Return [X, Y] of the center of cell containing provided text 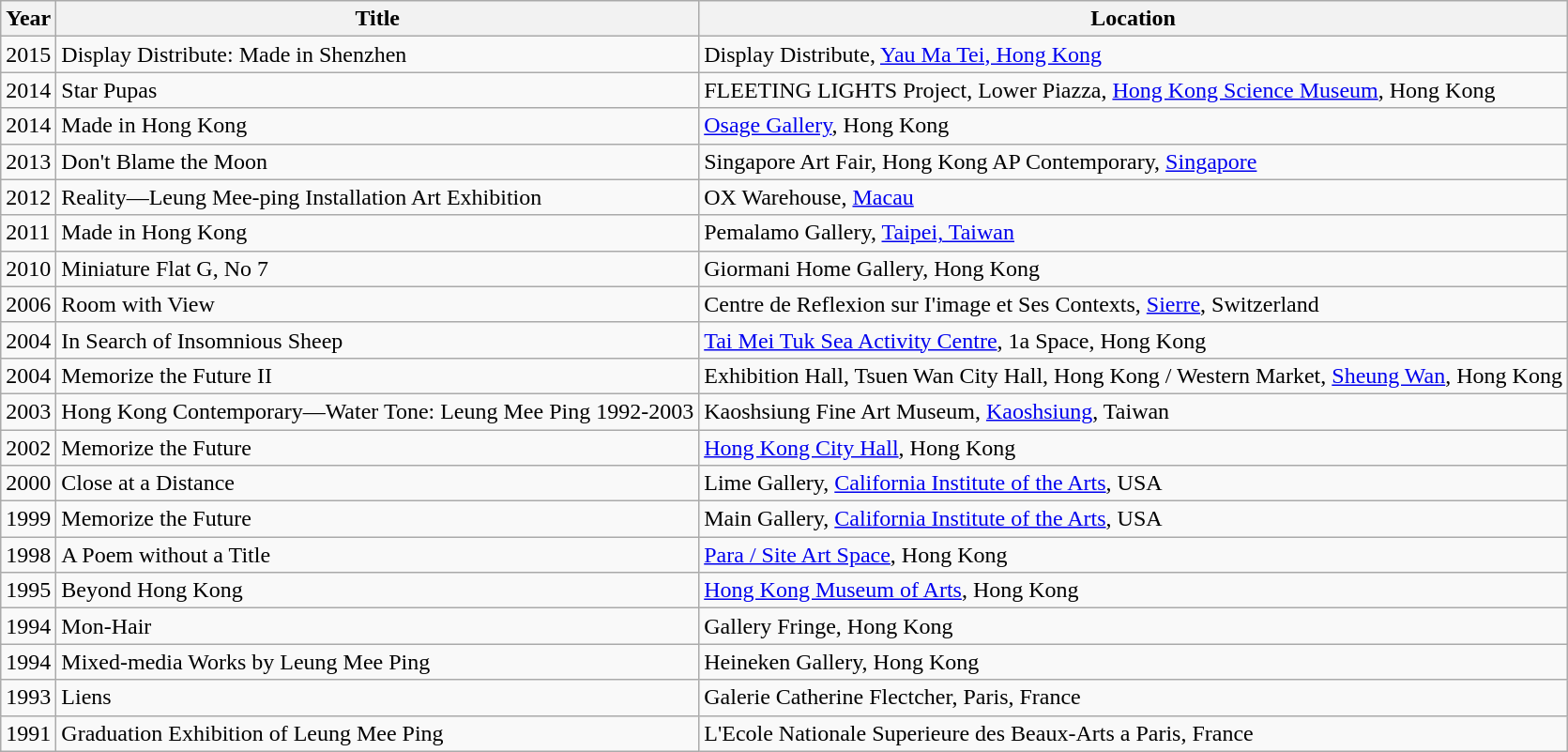
Lime Gallery, California Institute of the Arts, USA [1134, 483]
2012 [28, 197]
Mixed-media Works by Leung Mee Ping [377, 662]
2011 [28, 233]
Liens [377, 698]
Osage Gallery, Hong Kong [1134, 126]
Hong Kong City Hall, Hong Kong [1134, 448]
Kaoshsiung Fine Art Museum, Kaoshsiung, Taiwan [1134, 411]
FLEETING LIGHTS Project, Lower Piazza, Hong Kong Science Museum, Hong Kong [1134, 90]
Title [377, 19]
Year [28, 19]
Main Gallery, California Institute of the Arts, USA [1134, 519]
2015 [28, 54]
Tai Mei Tuk Sea Activity Centre, 1a Space, Hong Kong [1134, 340]
Mon-Hair [377, 626]
Beyond Hong Kong [377, 591]
2013 [28, 161]
2010 [28, 269]
Galerie Catherine Flectcher, Paris, France [1134, 698]
2000 [28, 483]
Centre de Reflexion sur I'image et Ses Contexts, Sierre, Switzerland [1134, 304]
1998 [28, 555]
Close at a Distance [377, 483]
Room with View [377, 304]
1999 [28, 519]
2003 [28, 411]
1991 [28, 733]
Memorize the Future II [377, 376]
Para / Site Art Space, Hong Kong [1134, 555]
Graduation Exhibition of Leung Mee Ping [377, 733]
Exhibition Hall, Tsuen Wan City Hall, Hong Kong / Western Market, Sheung Wan, Hong Kong [1134, 376]
Hong Kong Museum of Arts, Hong Kong [1134, 591]
Display Distribute: Made in Shenzhen [377, 54]
Hong Kong Contemporary—Water Tone: Leung Mee Ping 1992-2003 [377, 411]
In Search of Insomnious Sheep [377, 340]
Miniature Flat G, No 7 [377, 269]
L'Ecole Nationale Superieure des Beaux-Arts a Paris, France [1134, 733]
2002 [28, 448]
Location [1134, 19]
Display Distribute, Yau Ma Tei, Hong Kong [1134, 54]
Singapore Art Fair, Hong Kong AP Contemporary, Singapore [1134, 161]
Gallery Fringe, Hong Kong [1134, 626]
Reality—Leung Mee-ping Installation Art Exhibition [377, 197]
Giormani Home Gallery, Hong Kong [1134, 269]
1993 [28, 698]
OX Warehouse, Macau [1134, 197]
Star Pupas [377, 90]
Don't Blame the Moon [377, 161]
Pemalamo Gallery, Taipei, Taiwan [1134, 233]
1995 [28, 591]
A Poem without a Title [377, 555]
2006 [28, 304]
Heineken Gallery, Hong Kong [1134, 662]
